Extract the (X, Y) coordinate from the center of the cell holding the provided text.  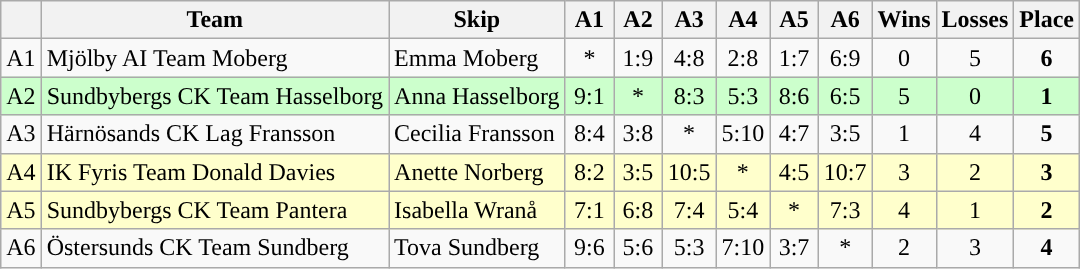
5:4 (743, 210)
3:8 (638, 134)
Losses (975, 20)
Cecilia Fransson (478, 134)
IK Fyris Team Donald Davies (214, 172)
8:2 (590, 172)
6:9 (845, 58)
Sundbybergs CK Team Pantera (214, 210)
9:1 (590, 96)
7:4 (689, 210)
Sundbybergs CK Team Hasselborg (214, 96)
9:6 (590, 248)
2:8 (743, 58)
6 (1047, 58)
Tova Sundberg (478, 248)
Anette Norberg (478, 172)
Isabella Wranå (478, 210)
8:6 (794, 96)
Team (214, 20)
1:9 (638, 58)
7:3 (845, 210)
Östersunds CK Team Sundberg (214, 248)
Anna Hasselborg (478, 96)
4:7 (794, 134)
5:6 (638, 248)
7:10 (743, 248)
6:8 (638, 210)
Emma Moberg (478, 58)
Wins (904, 20)
10:7 (845, 172)
1:7 (794, 58)
4:8 (689, 58)
3:7 (794, 248)
Härnösands CK Lag Fransson (214, 134)
Place (1047, 20)
8:4 (590, 134)
10:5 (689, 172)
4:5 (794, 172)
Mjölby AI Team Moberg (214, 58)
7:1 (590, 210)
8:3 (689, 96)
6:5 (845, 96)
Skip (478, 20)
5:10 (743, 134)
